From the cell containing the given text, extract its center point as (x, y) coordinate. 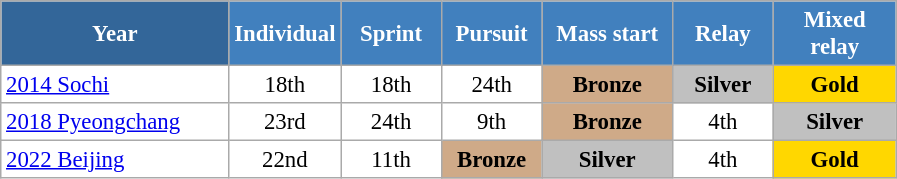
Individual (285, 34)
Relay (724, 34)
11th (392, 160)
22nd (285, 160)
2014 Sochi (115, 85)
Sprint (392, 34)
Mixed relay (834, 34)
2018 Pyeongchang (115, 122)
23rd (285, 122)
Pursuit (492, 34)
Mass start (608, 34)
2022 Beijing (115, 160)
Year (115, 34)
9th (492, 122)
